Determine the [X, Y] coordinate at the center of the cell enclosing the given text.  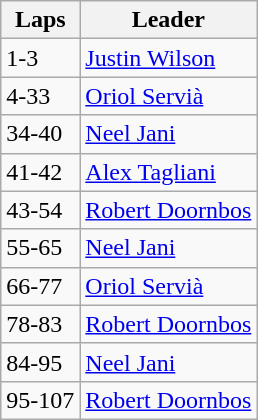
84-95 [40, 362]
Laps [40, 20]
55-65 [40, 248]
95-107 [40, 400]
66-77 [40, 286]
Justin Wilson [168, 58]
34-40 [40, 134]
1-3 [40, 58]
Alex Tagliani [168, 172]
43-54 [40, 210]
78-83 [40, 324]
4-33 [40, 96]
41-42 [40, 172]
Leader [168, 20]
